Scan for the cell matching the given text and deliver its [X, Y] coordinate at center. 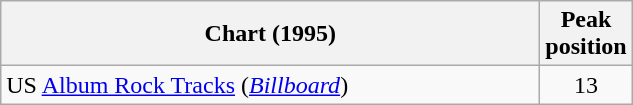
Chart (1995) [270, 34]
13 [586, 85]
US Album Rock Tracks (Billboard) [270, 85]
Peakposition [586, 34]
